Detect which cell encompasses the target text, then output its (x, y) center coordinate. 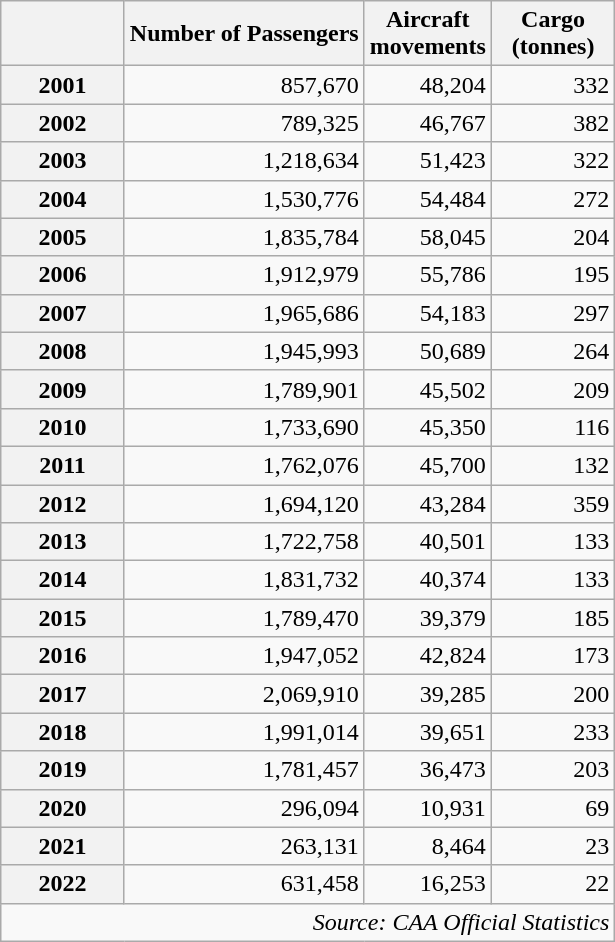
2001 (63, 85)
132 (553, 465)
203 (553, 770)
36,473 (428, 770)
322 (553, 161)
39,379 (428, 618)
789,325 (244, 123)
857,670 (244, 85)
1,945,993 (244, 351)
264 (553, 351)
23 (553, 846)
2014 (63, 580)
2013 (63, 542)
50,689 (428, 351)
40,501 (428, 542)
2022 (63, 884)
1,722,758 (244, 542)
46,767 (428, 123)
185 (553, 618)
1,530,776 (244, 199)
2003 (63, 161)
45,700 (428, 465)
2007 (63, 313)
2006 (63, 275)
195 (553, 275)
173 (553, 656)
2020 (63, 808)
631,458 (244, 884)
1,947,052 (244, 656)
2005 (63, 237)
2011 (63, 465)
40,374 (428, 580)
2016 (63, 656)
Aircraft movements (428, 34)
1,789,901 (244, 389)
2018 (63, 732)
39,285 (428, 694)
1,965,686 (244, 313)
116 (553, 427)
1,694,120 (244, 503)
2021 (63, 846)
55,786 (428, 275)
Cargo (tonnes) (553, 34)
2012 (63, 503)
272 (553, 199)
43,284 (428, 503)
2010 (63, 427)
58,045 (428, 237)
1,218,634 (244, 161)
2017 (63, 694)
263,131 (244, 846)
69 (553, 808)
39,651 (428, 732)
54,183 (428, 313)
42,824 (428, 656)
1,733,690 (244, 427)
16,253 (428, 884)
297 (553, 313)
51,423 (428, 161)
200 (553, 694)
296,094 (244, 808)
22 (553, 884)
1,835,784 (244, 237)
1,831,732 (244, 580)
2008 (63, 351)
10,931 (428, 808)
2,069,910 (244, 694)
2009 (63, 389)
8,464 (428, 846)
332 (553, 85)
Source: CAA Official Statistics (308, 922)
382 (553, 123)
2002 (63, 123)
204 (553, 237)
54,484 (428, 199)
359 (553, 503)
2004 (63, 199)
1,781,457 (244, 770)
2019 (63, 770)
1,991,014 (244, 732)
1,762,076 (244, 465)
45,502 (428, 389)
48,204 (428, 85)
45,350 (428, 427)
1,912,979 (244, 275)
233 (553, 732)
209 (553, 389)
2015 (63, 618)
1,789,470 (244, 618)
Number of Passengers (244, 34)
